Return [X, Y] of the center of cell containing provided text 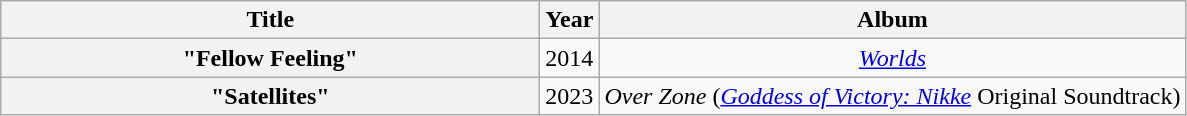
Album [892, 20]
Year [570, 20]
Worlds [892, 58]
2014 [570, 58]
2023 [570, 96]
"Fellow Feeling" [270, 58]
"Satellites" [270, 96]
Over Zone (Goddess of Victory: Nikke Original Soundtrack) [892, 96]
Title [270, 20]
